Pinpoint the cell where the given text exists, returning its (x, y) midpoint coordinate. 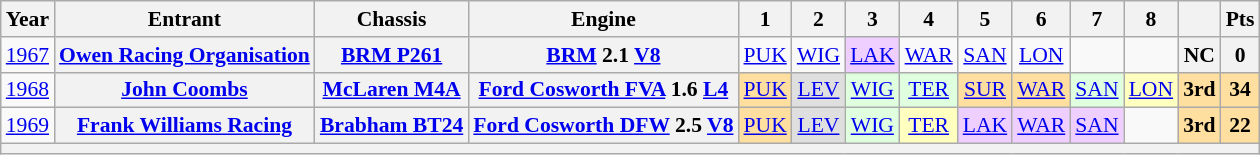
BRM 2.1 V8 (603, 55)
Ford Cosworth DFW 2.5 V8 (603, 126)
2 (818, 19)
Chassis (392, 19)
1 (764, 19)
1968 (28, 90)
John Coombs (184, 90)
Brabham BT24 (392, 126)
3 (872, 19)
Pts (1240, 19)
Year (28, 19)
Ford Cosworth FVA 1.6 L4 (603, 90)
Owen Racing Organisation (184, 55)
5 (985, 19)
NC (1200, 55)
1969 (28, 126)
4 (929, 19)
1967 (28, 55)
Engine (603, 19)
6 (1041, 19)
SUR (985, 90)
Entrant (184, 19)
22 (1240, 126)
7 (1096, 19)
8 (1151, 19)
Frank Williams Racing (184, 126)
BRM P261 (392, 55)
34 (1240, 90)
McLaren M4A (392, 90)
0 (1240, 55)
